Search for the cell housing the specified text and yield its (x, y) center coordinate. 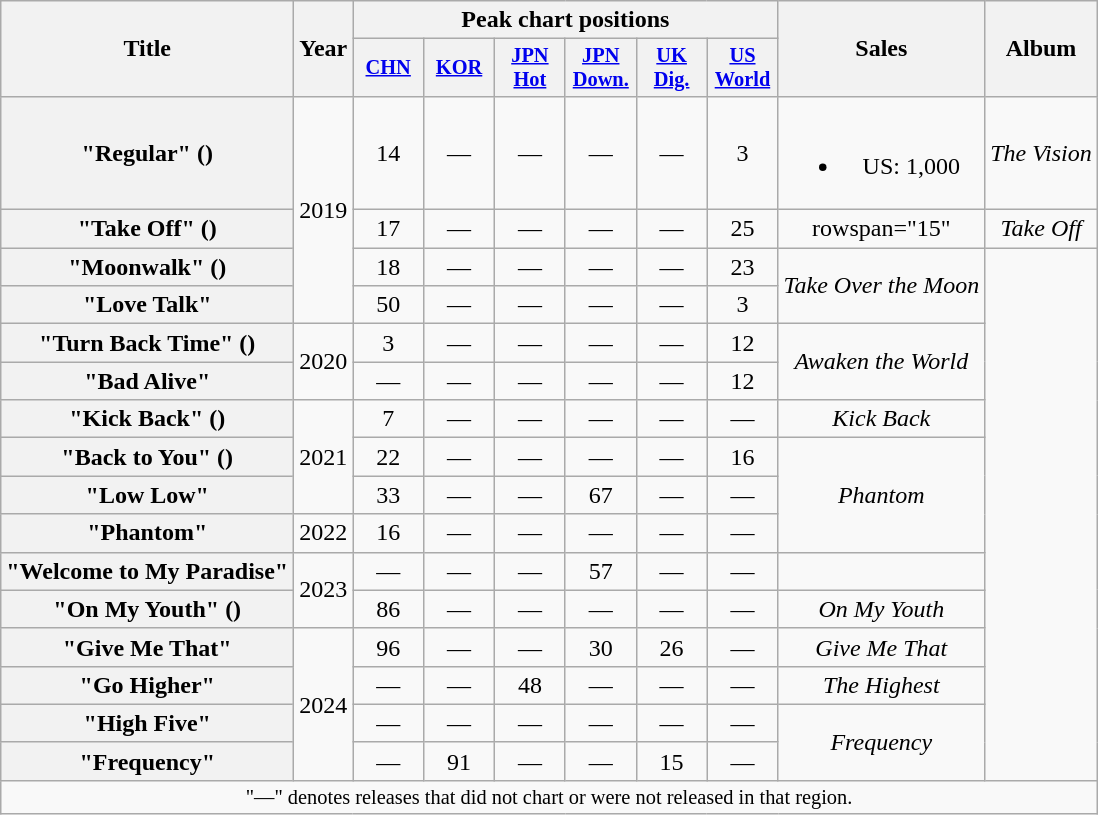
KOR (460, 68)
33 (388, 495)
Kick Back (882, 419)
"Moonwalk" () (148, 267)
The Highest (882, 685)
2019 (324, 210)
48 (530, 685)
On My Youth (882, 609)
US: 1,000 (882, 152)
"Kick Back" () (148, 419)
50 (388, 305)
Phantom (882, 495)
Awaken the World (882, 362)
14 (388, 152)
26 (672, 647)
"Love Talk" (148, 305)
The Vision (1042, 152)
"—" denotes releases that did not chart or were not released in that region. (550, 797)
2023 (324, 590)
Sales (882, 49)
15 (672, 761)
rowspan="15" (882, 229)
2020 (324, 362)
96 (388, 647)
7 (388, 419)
23 (742, 267)
USWorld (742, 68)
JPNDown. (600, 68)
Give Me That (882, 647)
CHN (388, 68)
"Low Low" (148, 495)
Take Over the Moon (882, 286)
"Turn Back Time" () (148, 343)
UK Dig. (672, 68)
"High Five" (148, 723)
"Frequency" (148, 761)
17 (388, 229)
2021 (324, 457)
"Bad Alive" (148, 381)
2022 (324, 533)
25 (742, 229)
18 (388, 267)
67 (600, 495)
Take Off (1042, 229)
Album (1042, 49)
86 (388, 609)
30 (600, 647)
"Give Me That" (148, 647)
2024 (324, 704)
JPNHot (530, 68)
"Go Higher" (148, 685)
"Welcome to My Paradise" (148, 571)
57 (600, 571)
22 (388, 457)
"On My Youth" () (148, 609)
"Take Off" () (148, 229)
Year (324, 49)
"Back to You" () (148, 457)
91 (460, 761)
Frequency (882, 742)
Title (148, 49)
"Regular" () (148, 152)
"Phantom" (148, 533)
Peak chart positions (566, 20)
